From the cell containing the given text, extract its center point as [x, y] coordinate. 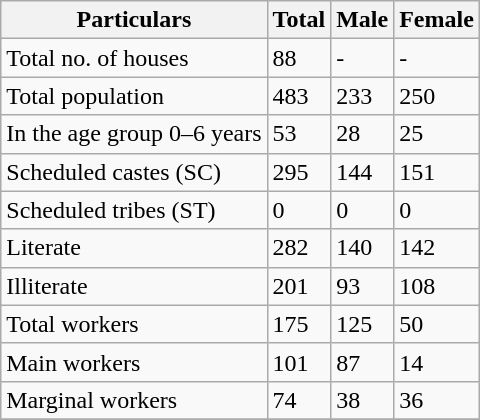
108 [437, 286]
144 [362, 172]
74 [299, 400]
101 [299, 362]
Total population [134, 96]
Illiterate [134, 286]
140 [362, 248]
50 [437, 324]
53 [299, 134]
38 [362, 400]
142 [437, 248]
93 [362, 286]
Main workers [134, 362]
295 [299, 172]
233 [362, 96]
28 [362, 134]
201 [299, 286]
125 [362, 324]
Scheduled castes (SC) [134, 172]
Female [437, 20]
14 [437, 362]
Scheduled tribes (ST) [134, 210]
In the age group 0–6 years [134, 134]
Total [299, 20]
151 [437, 172]
Male [362, 20]
87 [362, 362]
282 [299, 248]
250 [437, 96]
Total no. of houses [134, 58]
Literate [134, 248]
25 [437, 134]
88 [299, 58]
Marginal workers [134, 400]
Particulars [134, 20]
483 [299, 96]
175 [299, 324]
Total workers [134, 324]
36 [437, 400]
